Extract the [X, Y] coordinate from the center of the cell holding the provided text.  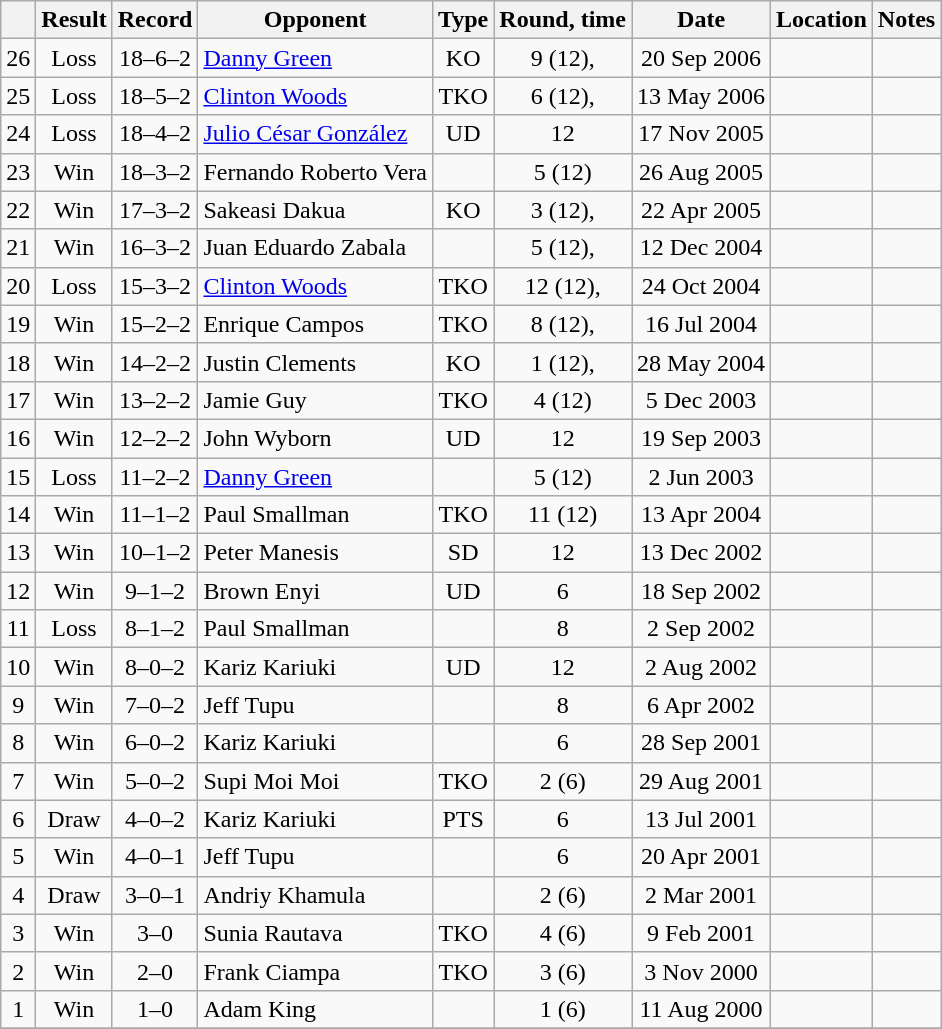
Andriy Khamula [316, 895]
Juan Eduardo Zabala [316, 248]
1–0 [155, 1009]
28 May 2004 [702, 362]
4 [18, 895]
13–2–2 [155, 400]
Julio César González [316, 134]
17 Nov 2005 [702, 134]
Date [702, 20]
1 (12), [563, 362]
20 Apr 2001 [702, 857]
2 Aug 2002 [702, 667]
29 Aug 2001 [702, 781]
15–3–2 [155, 286]
8–1–2 [155, 629]
7 [18, 781]
8 (12), [563, 324]
5 [18, 857]
3 [18, 933]
18 Sep 2002 [702, 591]
4–0–1 [155, 857]
2–0 [155, 971]
Jamie Guy [316, 400]
26 Aug 2005 [702, 172]
10 [18, 667]
9 [18, 705]
14 [18, 515]
9–1–2 [155, 591]
2 Jun 2003 [702, 477]
Result [74, 20]
3 Nov 2000 [702, 971]
7–0–2 [155, 705]
Brown Enyi [316, 591]
11–2–2 [155, 477]
Type [462, 20]
3 (12), [563, 210]
10–1–2 [155, 553]
23 [18, 172]
18–4–2 [155, 134]
3–0–1 [155, 895]
13 Apr 2004 [702, 515]
11–1–2 [155, 515]
4 (6) [563, 933]
12–2–2 [155, 438]
Fernando Roberto Vera [316, 172]
Enrique Campos [316, 324]
26 [18, 58]
3–0 [155, 933]
13 Dec 2002 [702, 553]
16 [18, 438]
18–6–2 [155, 58]
15–2–2 [155, 324]
1 (6) [563, 1009]
Location [822, 20]
13 May 2006 [702, 96]
20 [18, 286]
18 [18, 362]
28 Sep 2001 [702, 743]
SD [462, 553]
Opponent [316, 20]
5–0–2 [155, 781]
Peter Manesis [316, 553]
14–2–2 [155, 362]
15 [18, 477]
17 [18, 400]
22 Apr 2005 [702, 210]
24 [18, 134]
8–0–2 [155, 667]
24 Oct 2004 [702, 286]
17–3–2 [155, 210]
11 (12) [563, 515]
18–3–2 [155, 172]
21 [18, 248]
Record [155, 20]
9 Feb 2001 [702, 933]
Adam King [316, 1009]
4 (12) [563, 400]
John Wyborn [316, 438]
13 [18, 553]
12 Dec 2004 [702, 248]
25 [18, 96]
20 Sep 2006 [702, 58]
PTS [462, 819]
16 Jul 2004 [702, 324]
2 Mar 2001 [702, 895]
Notes [906, 20]
Round, time [563, 20]
19 [18, 324]
6 (12), [563, 96]
5 Dec 2003 [702, 400]
11 Aug 2000 [702, 1009]
2 Sep 2002 [702, 629]
Justin Clements [316, 362]
2 [18, 971]
4–0–2 [155, 819]
19 Sep 2003 [702, 438]
3 (6) [563, 971]
Frank Ciampa [316, 971]
22 [18, 210]
16–3–2 [155, 248]
6 Apr 2002 [702, 705]
6–0–2 [155, 743]
18–5–2 [155, 96]
9 (12), [563, 58]
13 Jul 2001 [702, 819]
11 [18, 629]
5 (12), [563, 248]
Sakeasi Dakua [316, 210]
Sunia Rautava [316, 933]
1 [18, 1009]
Supi Moi Moi [316, 781]
12 (12), [563, 286]
